Capture the cell that displays the provided text and extract its [x, y] central coordinate. 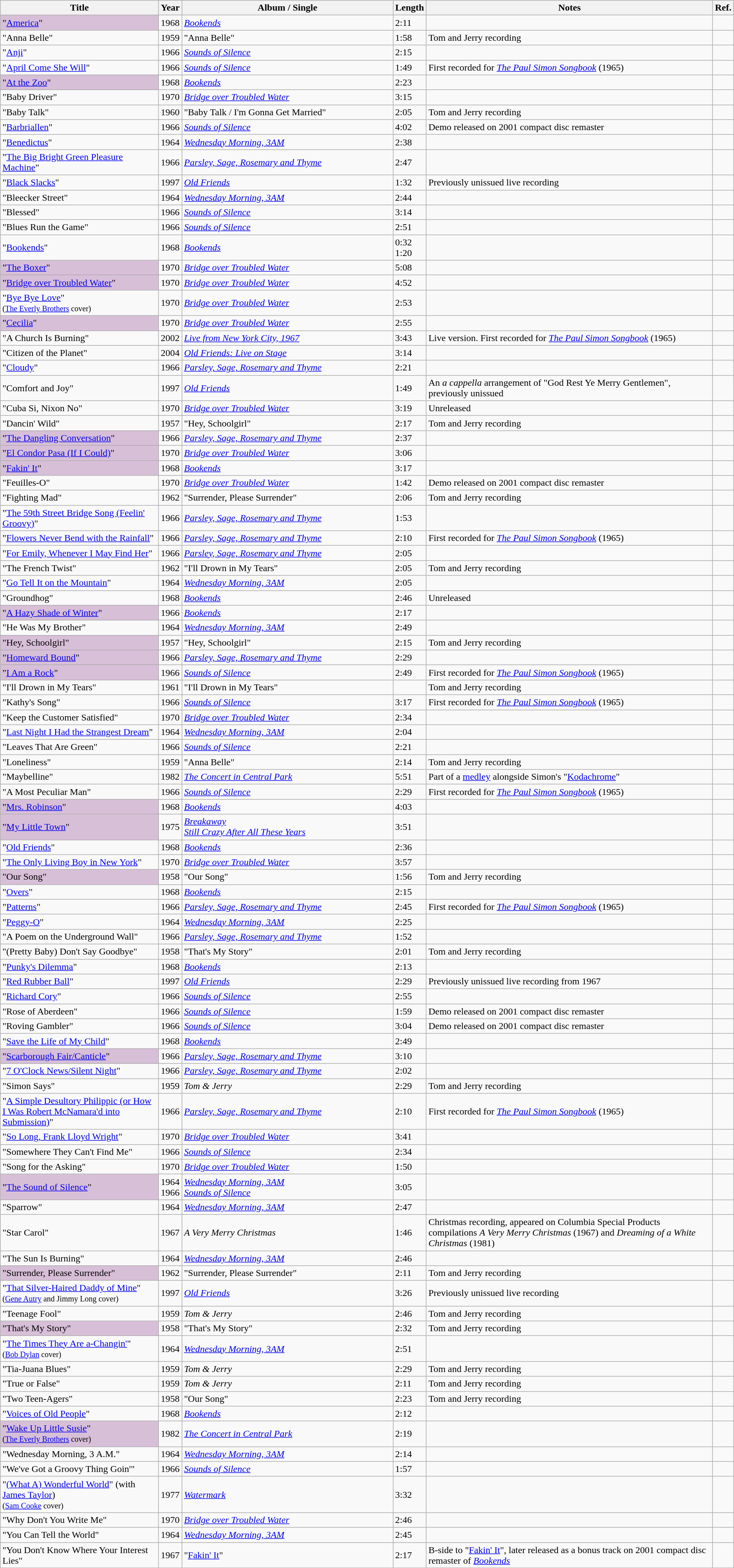
"Why Don't You Write Me" [80, 1520]
1:59 [409, 1011]
Old Friends: Live on Stage [287, 353]
"Blues Run the Game" [80, 227]
"Red Rubber Ball" [80, 982]
1:58 [409, 38]
"Kathy's Song" [80, 702]
2:36 [409, 847]
"Flowers Never Bend with the Rainfall" [80, 538]
2:32 [409, 1328]
"Roving Gambler" [80, 1026]
Album / Single [287, 8]
3:05 [409, 1187]
Ref. [723, 8]
"That Silver-Haired Daddy of Mine"(Gene Autry and Jimmy Long cover) [80, 1294]
"Benedictus" [80, 142]
"Bookends" [80, 248]
"He Was My Brother" [80, 628]
An a cappella arrangement of "God Rest Ye Merry Gentlemen", previously unissued [569, 388]
Live from New York City, 1967 [287, 338]
3:41 [409, 1137]
"Homeward Bound" [80, 657]
A Very Merry Christmas [287, 1232]
"America" [80, 23]
"The Times They Are a-Changin'"(Bob Dylan cover) [80, 1348]
2:44 [409, 197]
3:51 [409, 827]
"I Am a Rock" [80, 672]
Year [170, 8]
2:01 [409, 951]
1:53 [409, 518]
"True or False" [80, 1384]
"Cuba Si, Nixon No" [80, 408]
1:32 [409, 182]
"Baby Talk / I'm Gonna Get Married" [287, 112]
"Simon Says" [80, 1086]
3:26 [409, 1294]
"Two Teen-Agers" [80, 1399]
5:08 [409, 268]
2:38 [409, 142]
1:42 [409, 483]
"Comfort and Joy" [80, 388]
"Cecilia" [80, 323]
3:15 [409, 97]
"Voices of Old People" [80, 1414]
Title [80, 8]
2:19 [409, 1434]
"Old Friends" [80, 847]
3:32 [409, 1494]
1:56 [409, 877]
"Save the Life of My Child" [80, 1041]
"Groundhog" [80, 598]
"The Big Bright Green Pleasure Machine" [80, 162]
"Somewhere They Can't Find Me" [80, 1152]
"Anji" [80, 53]
3:10 [409, 1056]
2002 [170, 338]
"My Little Town" [80, 827]
Wednesday Morning, 3AMSounds of Silence [287, 1187]
1:46 [409, 1232]
"7 O'Clock News/Silent Night" [80, 1071]
0:321:20 [409, 248]
"Bye Bye Love"(The Everly Brothers cover) [80, 303]
"You Can Tell the World" [80, 1535]
"So Long, Frank Lloyd Wright" [80, 1137]
"Black Slacks" [80, 182]
"We've Got a Groovy Thing Goin'" [80, 1469]
"The Sound of Silence" [80, 1187]
"Overs" [80, 892]
2004 [170, 353]
"Baby Talk" [80, 112]
"Citizen of the Planet" [80, 353]
1961 [170, 687]
"Richard Cory" [80, 996]
2:13 [409, 966]
"Loneliness" [80, 762]
3:43 [409, 338]
3:57 [409, 862]
19641966 [170, 1187]
"The Dangling Conversation" [80, 438]
"April Come She Will" [80, 67]
"Fighting Mad" [80, 498]
"At the Zoo" [80, 82]
BreakawayStill Crazy After All These Years [287, 827]
"Dancin' Wild" [80, 423]
1975 [170, 827]
"The Boxer" [80, 268]
"Barbriallen" [80, 127]
"Star Carol" [80, 1232]
"Leaves That Are Green" [80, 747]
Live version. First recorded for The Paul Simon Songbook (1965) [569, 338]
"Blessed" [80, 212]
"The French Twist" [80, 568]
"Peggy-O" [80, 922]
"For Emily, Whenever I May Find Her" [80, 553]
2:12 [409, 1414]
3:19 [409, 408]
Length [409, 8]
"Bridge over Troubled Water" [80, 283]
"The 59th Street Bridge Song (Feelin' Groovy)" [80, 518]
2:04 [409, 732]
"The Sun Is Burning" [80, 1258]
"Mrs. Robinson" [80, 807]
3:06 [409, 453]
"A Most Peculiar Man" [80, 792]
1960 [170, 112]
Christmas recording, appeared on Columbia Special Products compilations A Very Merry Christmas (1967) and Dreaming of a White Christmas (1981) [569, 1232]
2:02 [409, 1071]
B-side to "Fakin' It", later released as a bonus track on 2001 compact disc remaster of Bookends [569, 1555]
4:03 [409, 807]
"El Condor Pasa (If I Could)" [80, 453]
"Scarborough Fair/Canticle" [80, 1056]
"(What A) Wonderful World" (with James Taylor)(Sam Cooke cover) [80, 1494]
"A Church Is Burning" [80, 338]
5:51 [409, 777]
"Baby Driver" [80, 97]
2:06 [409, 498]
2:37 [409, 438]
"Wednesday Morning, 3 A.M." [80, 1454]
"Go Tell It on the Mountain" [80, 583]
Notes [569, 8]
3:04 [409, 1026]
1:50 [409, 1167]
"The Only Living Boy in New York" [80, 862]
"Wake Up Little Susie"(The Everly Brothers cover) [80, 1434]
"Rose of Aberdeen" [80, 1011]
1977 [170, 1494]
Part of a medley alongside Simon's "Kodachrome" [569, 777]
"You Don't Know Where Your Interest Lies" [80, 1555]
4:02 [409, 127]
"Song for the Asking" [80, 1167]
"Tia-Juana Blues" [80, 1369]
"(Pretty Baby) Don't Say Goodbye" [80, 951]
"Maybelline" [80, 777]
"Feuilles-O" [80, 483]
"Patterns" [80, 907]
4:52 [409, 283]
"Punky's Dilemma" [80, 966]
"Bleecker Street" [80, 197]
Previously unissued live recording from 1967 [569, 982]
"Teenage Fool" [80, 1314]
"Keep the Customer Satisfied" [80, 717]
"Cloudy" [80, 368]
2:25 [409, 922]
"Last Night I Had the Strangest Dream" [80, 732]
Watermark [287, 1494]
1:57 [409, 1469]
"A Hazy Shade of Winter" [80, 613]
1:52 [409, 936]
2:53 [409, 303]
"Sparrow" [80, 1207]
"A Poem on the Underground Wall" [80, 936]
"A Simple Desultory Philippic (or How I Was Robert McNamara'd into Submission)" [80, 1111]
